From the cell containing the given text, extract its center point as [X, Y] coordinate. 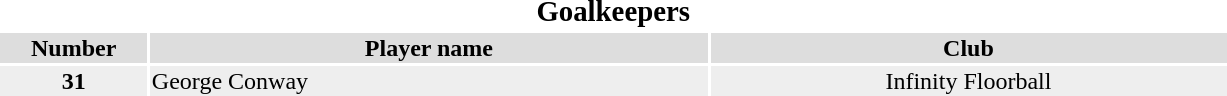
31 [74, 81]
Club [968, 48]
George Conway [428, 81]
Number [74, 48]
Player name [428, 48]
Infinity Floorball [968, 81]
